Locate the cell with the specified text and output its [X, Y] center coordinate. 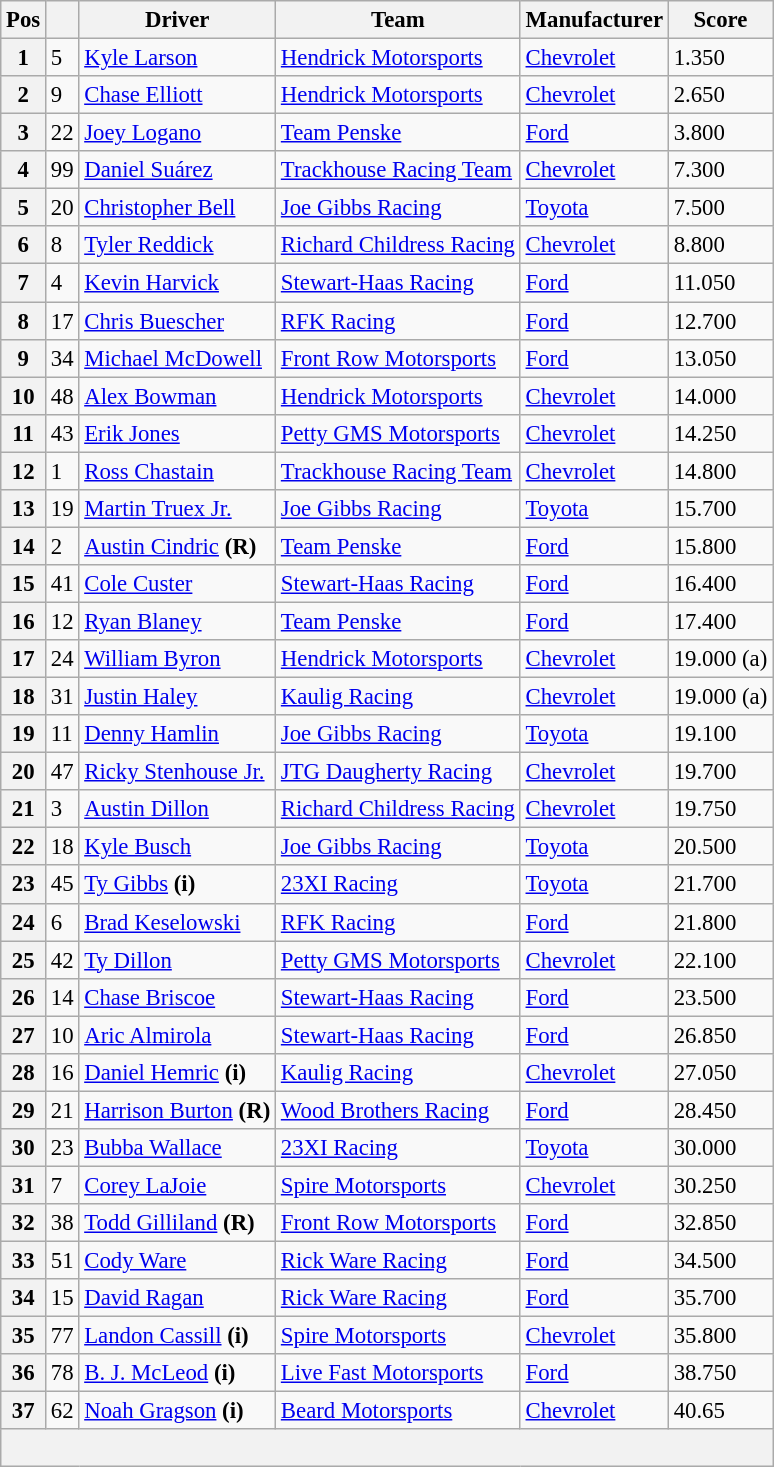
Denny Hamlin [178, 734]
19.750 [720, 809]
William Byron [178, 659]
15.800 [720, 546]
32 [24, 1223]
Chase Briscoe [178, 997]
B. J. McLeod (i) [178, 1373]
Cole Custer [178, 584]
30 [24, 1148]
Wood Brothers Racing [398, 1110]
14.000 [720, 396]
Daniel Suárez [178, 170]
43 [62, 433]
51 [62, 1261]
Kyle Busch [178, 847]
Tyler Reddick [178, 245]
40.65 [720, 1411]
16.400 [720, 584]
Martin Truex Jr. [178, 509]
Ricky Stenhouse Jr. [178, 772]
Ty Gibbs (i) [178, 885]
Michael McDowell [178, 358]
Christopher Bell [178, 208]
35.700 [720, 1298]
Austin Cindric (R) [178, 546]
Pos [24, 20]
27.050 [720, 1073]
Erik Jones [178, 433]
14.800 [720, 471]
Chase Elliott [178, 95]
26.850 [720, 1035]
Ryan Blaney [178, 621]
28 [24, 1073]
Corey LaJoie [178, 1185]
Brad Keselowski [178, 922]
JTG Daugherty Racing [398, 772]
28.450 [720, 1110]
Beard Motorsports [398, 1411]
48 [62, 396]
26 [24, 997]
30.000 [720, 1148]
25 [24, 960]
37 [24, 1411]
15.700 [720, 509]
42 [62, 960]
35.800 [720, 1336]
2.650 [720, 95]
13.050 [720, 358]
Harrison Burton (R) [178, 1110]
19.700 [720, 772]
19.100 [720, 734]
62 [62, 1411]
Aric Almirola [178, 1035]
23.500 [720, 997]
33 [24, 1261]
41 [62, 584]
Score [720, 20]
27 [24, 1035]
Todd Gilliland (R) [178, 1223]
47 [62, 772]
99 [62, 170]
7.300 [720, 170]
1.350 [720, 58]
David Ragan [178, 1298]
Ross Chastain [178, 471]
21.700 [720, 885]
11.050 [720, 283]
17.400 [720, 621]
Justin Haley [178, 697]
Kyle Larson [178, 58]
13 [24, 509]
38.750 [720, 1373]
32.850 [720, 1223]
Alex Bowman [178, 396]
20.500 [720, 847]
12.700 [720, 321]
7.500 [720, 208]
Team [398, 20]
Cody Ware [178, 1261]
8.800 [720, 245]
Landon Cassill (i) [178, 1336]
Driver [178, 20]
77 [62, 1336]
14.250 [720, 433]
3.800 [720, 133]
Joey Logano [178, 133]
29 [24, 1110]
34.500 [720, 1261]
Kevin Harvick [178, 283]
30.250 [720, 1185]
38 [62, 1223]
22.100 [720, 960]
45 [62, 885]
Austin Dillon [178, 809]
Daniel Hemric (i) [178, 1073]
78 [62, 1373]
21.800 [720, 922]
Ty Dillon [178, 960]
Live Fast Motorsports [398, 1373]
Bubba Wallace [178, 1148]
35 [24, 1336]
Manufacturer [594, 20]
Noah Gragson (i) [178, 1411]
Chris Buescher [178, 321]
36 [24, 1373]
